Extract the (X, Y) coordinate from the center of the cell holding the provided text.  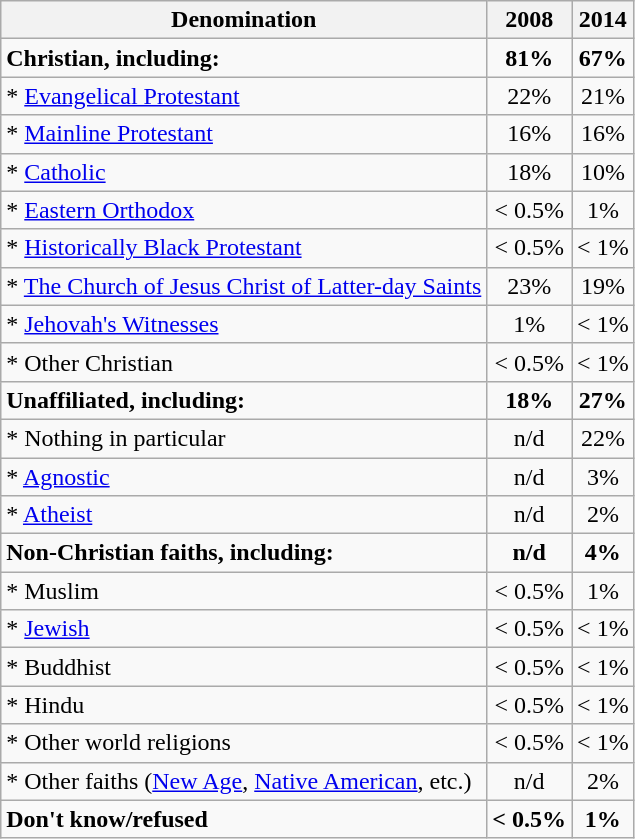
* Other world religions (244, 743)
* Nothing in particular (244, 438)
* Other Christian (244, 362)
* Other faiths (New Age, Native American, etc.) (244, 781)
* Buddhist (244, 667)
2008 (530, 20)
4% (604, 553)
* Mainline Protestant (244, 134)
27% (604, 400)
67% (604, 58)
* Eastern Orthodox (244, 210)
* Historically Black Protestant (244, 248)
* Jehovah's Witnesses (244, 324)
3% (604, 477)
* Agnostic (244, 477)
21% (604, 96)
Denomination (244, 20)
* Atheist (244, 515)
Don't know/refused (244, 819)
Christian, including: (244, 58)
23% (530, 286)
19% (604, 286)
* Jewish (244, 629)
Unaffiliated, including: (244, 400)
* Muslim (244, 591)
* Catholic (244, 172)
Non-Christian faiths, including: (244, 553)
* The Church of Jesus Christ of Latter-day Saints (244, 286)
* Hindu (244, 705)
10% (604, 172)
2014 (604, 20)
81% (530, 58)
* Evangelical Protestant (244, 96)
